For the text-containing cell, return its midpoint in (X, Y) coordinate format. 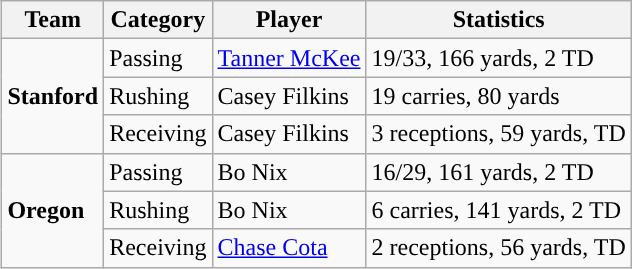
Team (53, 20)
Stanford (53, 96)
Chase Cota (289, 248)
Statistics (498, 20)
Oregon (53, 210)
6 carries, 141 yards, 2 TD (498, 210)
19 carries, 80 yards (498, 96)
Player (289, 20)
19/33, 166 yards, 2 TD (498, 58)
3 receptions, 59 yards, TD (498, 134)
16/29, 161 yards, 2 TD (498, 172)
Category (158, 20)
Tanner McKee (289, 58)
2 receptions, 56 yards, TD (498, 248)
